Return the [X, Y] coordinate for the center point of the cell that contains the specified text.  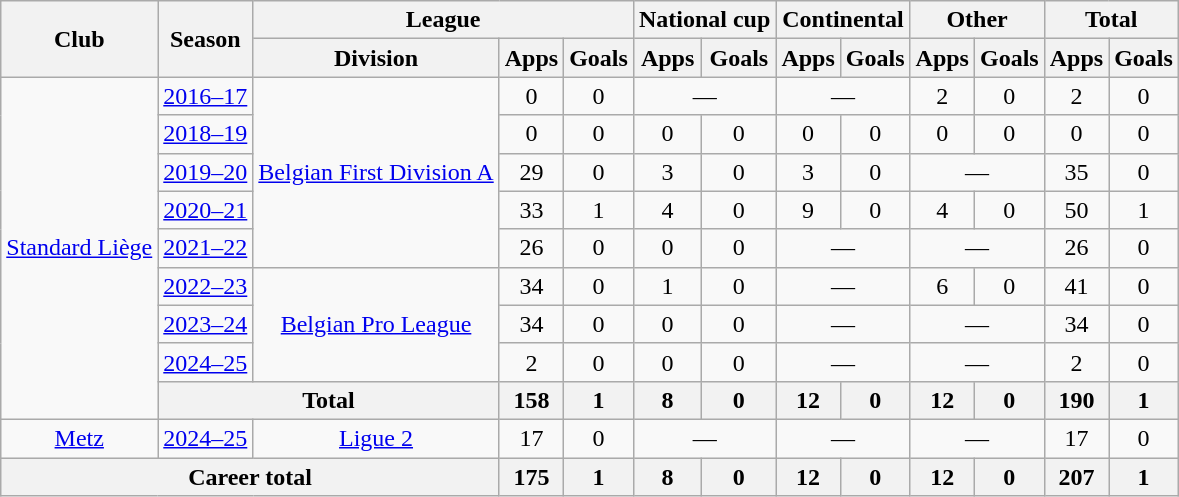
Other [977, 20]
207 [1076, 477]
Standard Liège [80, 248]
190 [1076, 400]
Metz [80, 438]
League [444, 20]
9 [808, 210]
Season [206, 39]
National cup [704, 20]
33 [531, 210]
Club [80, 39]
41 [1076, 286]
2020–21 [206, 210]
Division [376, 58]
35 [1076, 172]
2023–24 [206, 324]
Belgian First Division A [376, 172]
Belgian Pro League [376, 324]
Ligue 2 [376, 438]
2019–20 [206, 172]
Continental [843, 20]
158 [531, 400]
50 [1076, 210]
6 [942, 286]
2021–22 [206, 248]
29 [531, 172]
2016–17 [206, 96]
Career total [250, 477]
175 [531, 477]
2022–23 [206, 286]
2018–19 [206, 134]
